Search for the cell housing the specified text and yield its [X, Y] center coordinate. 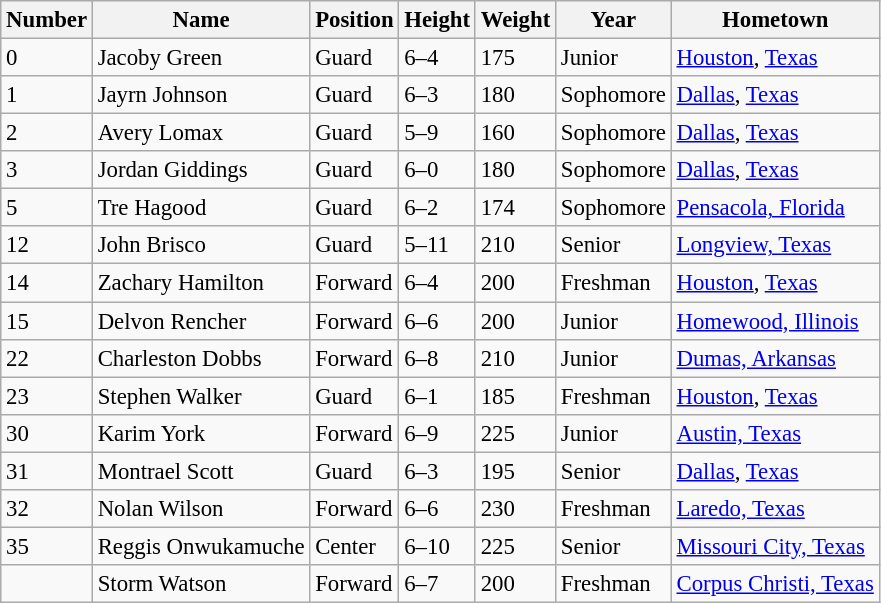
Pensacola, Florida [775, 208]
230 [515, 509]
Name [201, 20]
30 [47, 433]
5 [47, 208]
6–1 [437, 396]
195 [515, 471]
Weight [515, 20]
Year [614, 20]
2 [47, 133]
Zachary Hamilton [201, 283]
6–2 [437, 208]
Number [47, 20]
12 [47, 245]
Hometown [775, 20]
1 [47, 95]
Laredo, Texas [775, 509]
32 [47, 509]
Nolan Wilson [201, 509]
6–10 [437, 546]
Montrael Scott [201, 471]
Karim York [201, 433]
Center [354, 546]
174 [515, 208]
Position [354, 20]
6–7 [437, 584]
Corpus Christi, Texas [775, 584]
35 [47, 546]
160 [515, 133]
Longview, Texas [775, 245]
Dumas, Arkansas [775, 358]
Tre Hagood [201, 208]
0 [47, 58]
Jacoby Green [201, 58]
31 [47, 471]
15 [47, 321]
14 [47, 283]
Missouri City, Texas [775, 546]
Austin, Texas [775, 433]
Jordan Giddings [201, 170]
22 [47, 358]
Storm Watson [201, 584]
Height [437, 20]
175 [515, 58]
23 [47, 396]
185 [515, 396]
Reggis Onwukamuche [201, 546]
Charleston Dobbs [201, 358]
Jayrn Johnson [201, 95]
Stephen Walker [201, 396]
John Brisco [201, 245]
Homewood, Illinois [775, 321]
5–9 [437, 133]
6–8 [437, 358]
Delvon Rencher [201, 321]
Avery Lomax [201, 133]
6–0 [437, 170]
6–9 [437, 433]
3 [47, 170]
5–11 [437, 245]
